Scan for the cell matching the given text and deliver its (X, Y) coordinate at center. 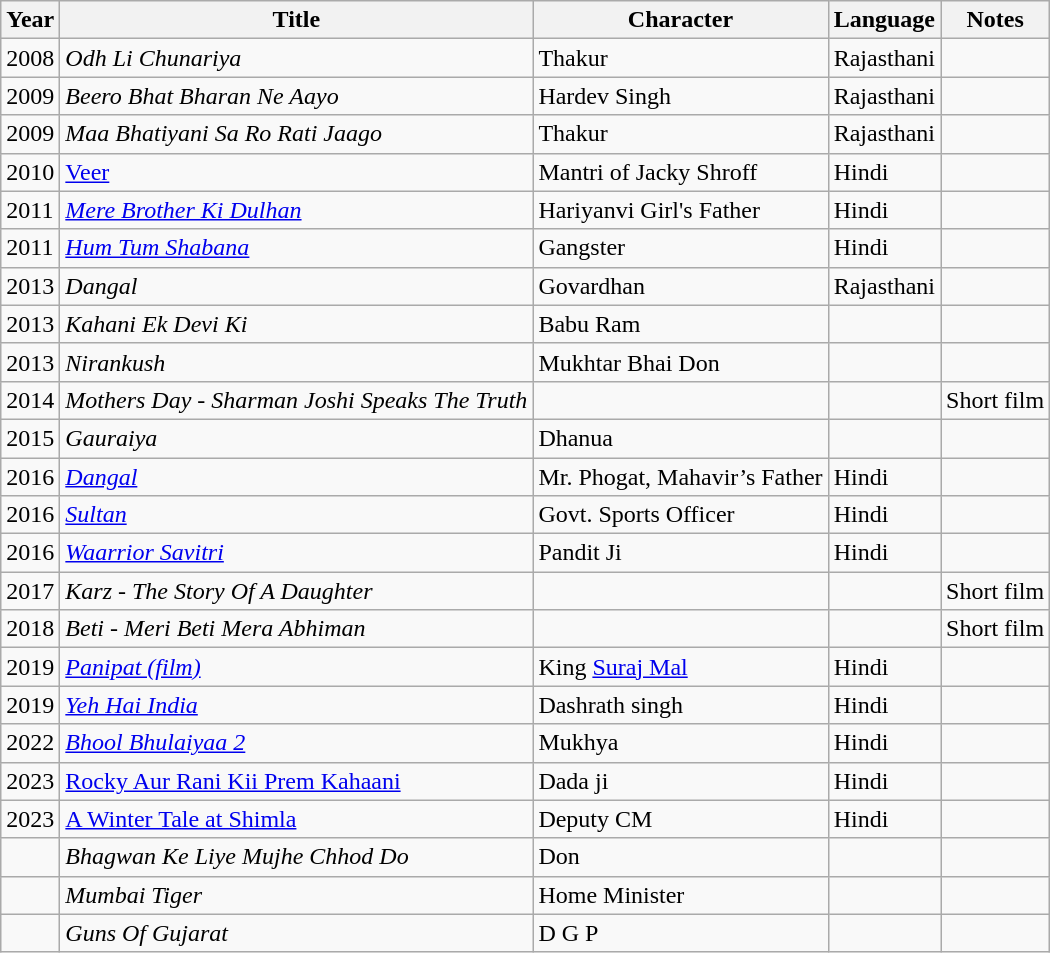
Odh Li Chunariya (296, 58)
Waarrior Savitri (296, 553)
Gangster (680, 248)
Mothers Day - Sharman Joshi Speaks The Truth (296, 400)
A Winter Tale at Shimla (296, 819)
Sultan (296, 515)
Pandit Ji (680, 553)
Language (884, 20)
Karz - The Story Of A Daughter (296, 591)
Year (30, 20)
2014 (30, 400)
Title (296, 20)
Mantri of Jacky Shroff (680, 172)
2010 (30, 172)
Babu Ram (680, 324)
2018 (30, 629)
Dhanua (680, 438)
Dashrath singh (680, 705)
Mukhtar Bhai Don (680, 362)
Gauraiya (296, 438)
2015 (30, 438)
Mr. Phogat, Mahavir’s Father (680, 477)
Mukhya (680, 743)
2008 (30, 58)
Deputy CM (680, 819)
Bhool Bhulaiyaa 2 (296, 743)
2022 (30, 743)
D G P (680, 933)
Guns Of Gujarat (296, 933)
Character (680, 20)
Yeh Hai India (296, 705)
Kahani Ek Devi Ki (296, 324)
Maa Bhatiyani Sa Ro Rati Jaago (296, 134)
Hariyanvi Girl's Father (680, 210)
Dada ji (680, 781)
2017 (30, 591)
King Suraj Mal (680, 667)
Beero Bhat Bharan Ne Aayo (296, 96)
Rocky Aur Rani Kii Prem Kahaani (296, 781)
Mere Brother Ki Dulhan (296, 210)
Notes (996, 20)
Don (680, 857)
Govt. Sports Officer (680, 515)
Hardev Singh (680, 96)
Nirankush (296, 362)
Panipat (film) (296, 667)
Home Minister (680, 895)
Hum Tum Shabana (296, 248)
Beti - Meri Beti Mera Abhiman (296, 629)
Veer (296, 172)
Bhagwan Ke Liye Mujhe Chhod Do (296, 857)
Govardhan (680, 286)
Mumbai Tiger (296, 895)
